Identify which cell holds the provided text, then report its (x, y) central coordinate. 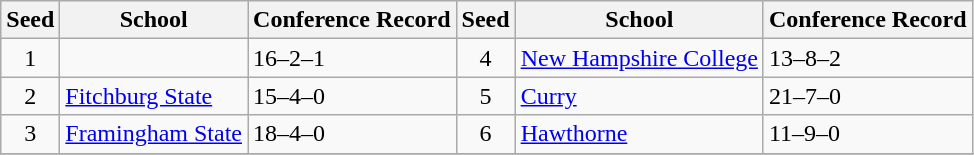
Fitchburg State (154, 96)
5 (486, 96)
New Hampshire College (639, 58)
15–4–0 (352, 96)
3 (30, 134)
2 (30, 96)
Framingham State (154, 134)
21–7–0 (868, 96)
11–9–0 (868, 134)
Hawthorne (639, 134)
1 (30, 58)
13–8–2 (868, 58)
6 (486, 134)
16–2–1 (352, 58)
18–4–0 (352, 134)
4 (486, 58)
Curry (639, 96)
